Output the [x, y] coordinate of the center of the cell containing the given text.  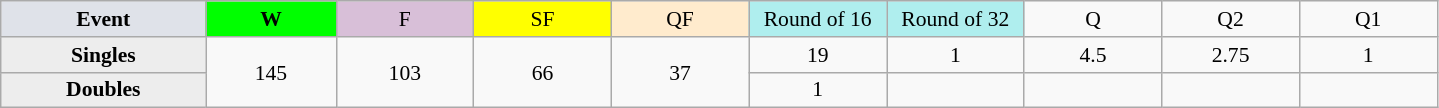
37 [680, 72]
145 [271, 72]
4.5 [1093, 55]
SF [543, 19]
Q [1093, 19]
Singles [104, 55]
W [271, 19]
Event [104, 19]
Round of 16 [818, 19]
Round of 32 [955, 19]
F [405, 19]
2.75 [1231, 55]
Q1 [1368, 19]
Q2 [1231, 19]
103 [405, 72]
66 [543, 72]
Doubles [104, 90]
19 [818, 55]
QF [680, 19]
